Scan for the cell matching the given text and deliver its [X, Y] coordinate at center. 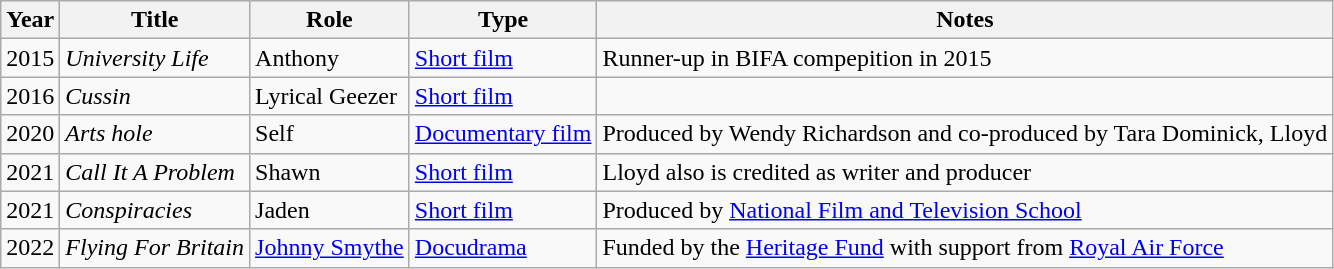
Shawn [330, 172]
2015 [30, 58]
Call It A Problem [155, 172]
Role [330, 20]
2016 [30, 96]
Type [503, 20]
2022 [30, 248]
Lloyd also is credited as writer and producer [965, 172]
Cussin [155, 96]
Title [155, 20]
Year [30, 20]
Jaden [330, 210]
Funded by the Heritage Fund with support from Royal Air Force [965, 248]
Docudrama [503, 248]
Flying For Britain [155, 248]
Documentary film [503, 134]
Produced by Wendy Richardson and co-produced by Tara Dominick, Lloyd [965, 134]
Lyrical Geezer [330, 96]
Runner-up in BIFA compepition in 2015 [965, 58]
University Life [155, 58]
Conspiracies [155, 210]
Produced by National Film and Television School [965, 210]
Johnny Smythe [330, 248]
Notes [965, 20]
Arts hole [155, 134]
Self [330, 134]
2020 [30, 134]
Anthony [330, 58]
